Search for the cell housing the specified text and yield its [x, y] center coordinate. 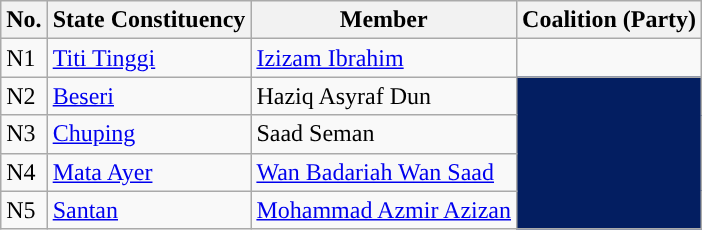
Member [384, 20]
N1 [24, 58]
State Constituency [149, 20]
No. [24, 20]
N4 [24, 172]
Beseri [149, 96]
N3 [24, 134]
Titi Tinggi [149, 58]
Saad Seman [384, 134]
Wan Badariah Wan Saad [384, 172]
N5 [24, 210]
Chuping [149, 134]
Izizam Ibrahim [384, 58]
Santan [149, 210]
Mata Ayer [149, 172]
Haziq Asyraf Dun [384, 96]
N2 [24, 96]
Mohammad Azmir Azizan [384, 210]
Coalition (Party) [610, 20]
